For the text-containing cell, return its midpoint in (X, Y) coordinate format. 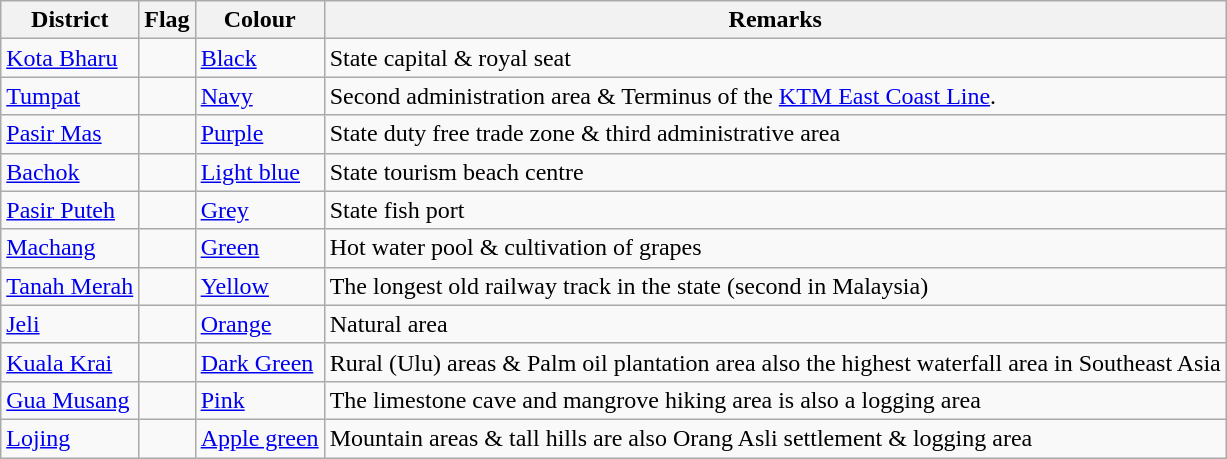
Navy (260, 96)
Bachok (70, 172)
Remarks (775, 20)
Kuala Krai (70, 362)
Tanah Merah (70, 286)
District (70, 20)
Jeli (70, 324)
Tumpat (70, 96)
The limestone cave and mangrove hiking area is also a logging area (775, 400)
Green (260, 248)
Dark Green (260, 362)
Pasir Puteh (70, 210)
Orange (260, 324)
State tourism beach centre (775, 172)
The longest old railway track in the state (second in Malaysia) (775, 286)
Yellow (260, 286)
Apple green (260, 438)
Kota Bharu (70, 58)
State capital & royal seat (775, 58)
Gua Musang (70, 400)
Lojing (70, 438)
Natural area (775, 324)
Flag (167, 20)
Grey (260, 210)
Pink (260, 400)
Second administration area & Terminus of the KTM East Coast Line. (775, 96)
Light blue (260, 172)
Machang (70, 248)
State fish port (775, 210)
Rural (Ulu) areas & Palm oil plantation area also the highest waterfall area in Southeast Asia (775, 362)
Hot water pool & cultivation of grapes (775, 248)
Purple (260, 134)
State duty free trade zone & third administrative area (775, 134)
Pasir Mas (70, 134)
Mountain areas & tall hills are also Orang Asli settlement & logging area (775, 438)
Colour (260, 20)
Black (260, 58)
